Find where the given text appears and provide that cell's center as [X, Y] coordinate. 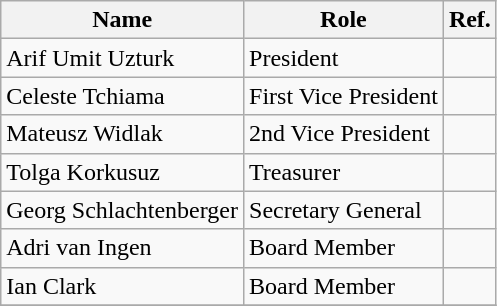
President [344, 58]
Arif Umit Uzturk [122, 58]
Secretary General [344, 210]
Role [344, 20]
Georg Schlachtenberger [122, 210]
Name [122, 20]
2nd Vice President [344, 134]
Mateusz Widlak [122, 134]
Tolga Korkusuz [122, 172]
Adri van Ingen [122, 248]
Treasurer [344, 172]
First Vice President [344, 96]
Ian Clark [122, 286]
Ref. [470, 20]
Celeste Tchiama [122, 96]
